Search for the cell housing the specified text and yield its (X, Y) center coordinate. 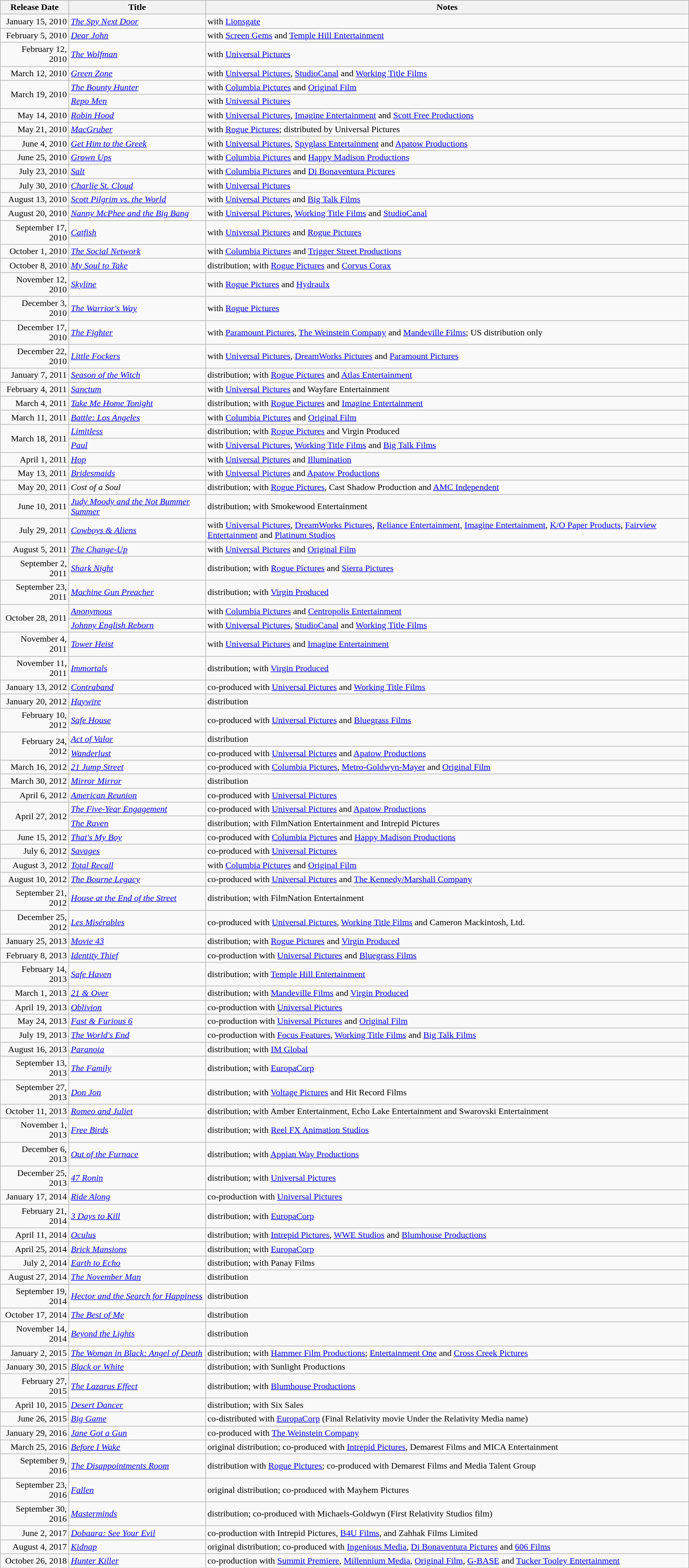
21 & Over (137, 993)
Kidnap (137, 1547)
November 12, 2010 (35, 284)
with Rogue Pictures and Hydraulx (447, 284)
The Bourne Legacy (137, 879)
Take Me Home Tonight (137, 403)
with Universal Pictures, Working Title Films and StudioCanal (447, 214)
distribution; with Appian Way Productions (447, 1154)
47 Ronin (137, 1178)
3 Days to Kill (137, 1216)
April 10, 2015 (35, 1405)
Don Jon (137, 1092)
Movie 43 (137, 941)
with Universal Pictures and Illumination (447, 459)
The Change-Up (137, 549)
The Bounty Hunter (137, 87)
with Rogue Pictures; distributed by Universal Pictures (447, 129)
February 14, 2013 (35, 974)
November 11, 2011 (35, 668)
September 13, 2013 (35, 1068)
Tower Heist (137, 644)
The Five-Year Engagement (137, 809)
July 6, 2012 (35, 851)
co-produced with Universal Pictures and Working Title Films (447, 687)
with Universal Pictures, DreamWorks Pictures and Paramount Pictures (447, 356)
March 4, 2011 (35, 403)
December 17, 2010 (35, 332)
Cost of a Soul (137, 487)
July 29, 2011 (35, 530)
Scott Pilgrim vs. the World (137, 200)
Fast & Furious 6 (137, 1021)
with Columbia Pictures and Centropolis Entertainment (447, 611)
Mirror Mirror (137, 781)
Beyond the Lights (137, 1334)
with Lionsgate (447, 21)
May 14, 2010 (35, 115)
September 19, 2014 (35, 1296)
January 25, 2013 (35, 941)
Savages (137, 851)
with Paramount Pictures, The Weinstein Company and Mandeville Films; US distribution only (447, 332)
distribution; with Intrepid Pictures, WWE Studios and Blumhouse Productions (447, 1235)
October 17, 2014 (35, 1315)
distribution; with Panay Films (447, 1263)
October 8, 2010 (35, 265)
Safe Haven (137, 974)
with Columbia Pictures and Trigger Street Productions (447, 251)
MacGruber (137, 129)
Shark Night (137, 568)
Desert Dancer (137, 1405)
distribution; with Voltage Pictures and Hit Record Films (447, 1092)
distribution; with Universal Pictures (447, 1178)
September 23, 2011 (35, 592)
November 1, 2013 (35, 1130)
March 18, 2011 (35, 438)
June 4, 2010 (35, 143)
distribution; with FilmNation Entertainment (447, 898)
The Wolfman (137, 54)
distribution; with IM Global (447, 1049)
Les Misérables (137, 922)
co-production with Universal Pictures and Original Film (447, 1021)
with Universal Pictures, Working Title Films and Big Talk Films (447, 445)
The Lazarus Effect (137, 1386)
September 27, 2013 (35, 1092)
Johnny English Reborn (137, 625)
Judy Moody and the Not Bummer Summer (137, 507)
co-production with Intrepid Pictures, B4U Films, and Zahhak Films Limited (447, 1533)
distribution; with Six Sales (447, 1405)
Catfish (137, 233)
with Columbia Pictures and Happy Madison Productions (447, 157)
Paul (137, 445)
March 11, 2011 (35, 417)
House at the End of the Street (137, 898)
Season of the Witch (137, 375)
Ride Along (137, 1197)
The Social Network (137, 251)
August 3, 2012 (35, 865)
Machine Gun Preacher (137, 592)
Act of Valor (137, 739)
co-produced with The Weinstein Company (447, 1433)
July 23, 2010 (35, 171)
February 8, 2013 (35, 955)
April 19, 2013 (35, 1007)
distribution; with Rogue Pictures, Cast Shadow Production and AMC Independent (447, 487)
Free Birds (137, 1130)
May 21, 2010 (35, 129)
with Universal Pictures, Imagine Entertainment and Scott Free Productions (447, 115)
January 29, 2016 (35, 1433)
Little Fockers (137, 356)
August 13, 2010 (35, 200)
co-produced with Universal Pictures, Working Title Films and Cameron Mackintosh, Ltd. (447, 922)
distribution; with Sunlight Productions (447, 1367)
distribution; with FilmNation Entertainment and Intrepid Pictures (447, 823)
The Disappointments Room (137, 1466)
Nanny McPhee and the Big Bang (137, 214)
June 10, 2011 (35, 507)
January 20, 2012 (35, 701)
August 27, 2014 (35, 1277)
with Universal Pictures and Imagine Entertainment (447, 644)
21 Jump Street (137, 767)
Masterminds (137, 1514)
Dear John (137, 35)
Oblivion (137, 1007)
July 19, 2013 (35, 1035)
February 27, 2015 (35, 1386)
Notes (447, 7)
distribution; with Blumhouse Productions (447, 1386)
January 13, 2012 (35, 687)
with Universal Pictures and Wayfare Entertainment (447, 389)
distribution; with Rogue Pictures and Sierra Pictures (447, 568)
distribution; with Reel FX Animation Studios (447, 1130)
March 19, 2010 (35, 94)
The World's End (137, 1035)
co-produced with Columbia Pictures and Happy Madison Productions (447, 837)
original distribution; co-produced with Mayhem Pictures (447, 1490)
December 25, 2013 (35, 1178)
Oculus (137, 1235)
January 17, 2014 (35, 1197)
March 25, 2016 (35, 1447)
Skyline (137, 284)
Charlie St. Cloud (137, 185)
April 1, 2011 (35, 459)
February 21, 2014 (35, 1216)
February 5, 2010 (35, 35)
November 4, 2011 (35, 644)
July 2, 2014 (35, 1263)
March 1, 2013 (35, 993)
co-produced with Universal Pictures and The Kennedy/Marshall Company (447, 879)
Jane Got a Gun (137, 1433)
September 30, 2016 (35, 1514)
Grown Ups (137, 157)
July 30, 2010 (35, 185)
September 17, 2010 (35, 233)
February 10, 2012 (35, 720)
with Columbia Pictures and Di Bonaventura Pictures (447, 171)
original distribution; co-produced with Intrepid Pictures, Demarest Films and MICA Entertainment (447, 1447)
The Raven (137, 823)
co-production with Universal Pictures and Bluegrass Films (447, 955)
Romeo and Juliet (137, 1111)
March 16, 2012 (35, 767)
Safe House (137, 720)
That's My Boy (137, 837)
Battle: Los Angeles (137, 417)
Fallen (137, 1490)
distribution; with Rogue Pictures and Atlas Entertainment (447, 375)
December 6, 2013 (35, 1154)
February 24, 2012 (35, 746)
April 6, 2012 (35, 795)
with Rogue Pictures (447, 309)
with Universal Pictures and Original Film (447, 549)
distribution; co-produced with Michaels-Goldwyn (First Relativity Studios film) (447, 1514)
September 21, 2012 (35, 898)
Dobaara: See Your Evil (137, 1533)
May 13, 2011 (35, 473)
September 2, 2011 (35, 568)
Salt (137, 171)
Green Zone (137, 73)
Sanctum (137, 389)
September 9, 2016 (35, 1466)
Before I Wake (137, 1447)
February 12, 2010 (35, 54)
Total Recall (137, 865)
Big Game (137, 1419)
Limitless (137, 431)
December 25, 2012 (35, 922)
Out of the Furnace (137, 1154)
May 24, 2013 (35, 1021)
Robin Hood (137, 115)
Hector and the Search for Happiness (137, 1296)
co-produced with Universal Pictures and Bluegrass Films (447, 720)
January 2, 2015 (35, 1353)
March 12, 2010 (35, 73)
original distribution; co-produced with Ingenious Media, Di Bonaventura Pictures and 606 Films (447, 1547)
October 1, 2010 (35, 251)
December 3, 2010 (35, 309)
April 11, 2014 (35, 1235)
November 14, 2014 (35, 1334)
Paranoia (137, 1049)
August 4, 2017 (35, 1547)
co-production with Focus Features, Working Title Films and Big Talk Films (447, 1035)
The November Man (137, 1277)
Title (137, 7)
The Best of Me (137, 1315)
Wanderlust (137, 753)
April 27, 2012 (35, 816)
February 4, 2011 (35, 389)
Hunter Killer (137, 1561)
Immortals (137, 668)
October 28, 2011 (35, 618)
October 11, 2013 (35, 1111)
April 25, 2014 (35, 1249)
Release Date (35, 7)
Black or White (137, 1367)
June 25, 2010 (35, 157)
distribution; with Hammer Film Productions; Entertainment One and Cross Creek Pictures (447, 1353)
Identity Thief (137, 955)
Haywire (137, 701)
Contraband (137, 687)
Cowboys & Aliens (137, 530)
distribution; with Amber Entertainment, Echo Lake Entertainment and Swarovski Entertainment (447, 1111)
My Soul to Take (137, 265)
Anonymous (137, 611)
Get Him to the Greek (137, 143)
September 23, 2016 (35, 1490)
October 26, 2018 (35, 1561)
January 30, 2015 (35, 1367)
Earth to Echo (137, 1263)
The Family (137, 1068)
with Universal Pictures and Big Talk Films (447, 200)
distribution; with Temple Hill Entertainment (447, 974)
March 30, 2012 (35, 781)
August 10, 2012 (35, 879)
American Reunion (137, 795)
The Warrior's Way (137, 309)
distribution with Rogue Pictures; co-produced with Demarest Films and Media Talent Group (447, 1466)
Bridesmaids (137, 473)
August 20, 2010 (35, 214)
August 16, 2013 (35, 1049)
August 5, 2011 (35, 549)
January 7, 2011 (35, 375)
The Fighter (137, 332)
distribution; with Rogue Pictures and Corvus Corax (447, 265)
co-produced with Columbia Pictures, Metro-Goldwyn-Mayer and Original Film (447, 767)
with Universal Pictures and Apatow Productions (447, 473)
June 2, 2017 (35, 1533)
Hop (137, 459)
Repo Men (137, 101)
May 20, 2011 (35, 487)
distribution; with Smokewood Entertainment (447, 507)
June 26, 2015 (35, 1419)
with Universal Pictures and Rogue Pictures (447, 233)
co-distributed with EuropaCorp (Final Relativity movie Under the Relativity Media name) (447, 1419)
June 15, 2012 (35, 837)
distribution; with Rogue Pictures and Imagine Entertainment (447, 403)
distribution; with Mandeville Films and Virgin Produced (447, 993)
with Universal Pictures, Spyglass Entertainment and Apatow Productions (447, 143)
with Screen Gems and Temple Hill Entertainment (447, 35)
January 15, 2010 (35, 21)
The Woman in Black: Angel of Death (137, 1353)
co-production with Summit Premiere, Millennium Media, Original Film, G-BASE and Tucker Tooley Entertainment (447, 1561)
Brick Mansions (137, 1249)
The Spy Next Door (137, 21)
December 22, 2010 (35, 356)
